Capture the cell that displays the provided text and extract its [x, y] central coordinate. 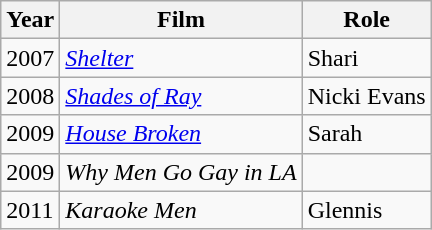
Karaoke Men [181, 210]
2011 [30, 210]
Sarah [366, 134]
Shelter [181, 58]
2007 [30, 58]
Year [30, 20]
Film [181, 20]
2008 [30, 96]
House Broken [181, 134]
Glennis [366, 210]
Shari [366, 58]
Role [366, 20]
Shades of Ray [181, 96]
Why Men Go Gay in LA [181, 172]
Nicki Evans [366, 96]
